Pinpoint the cell where the given text exists, returning its (x, y) midpoint coordinate. 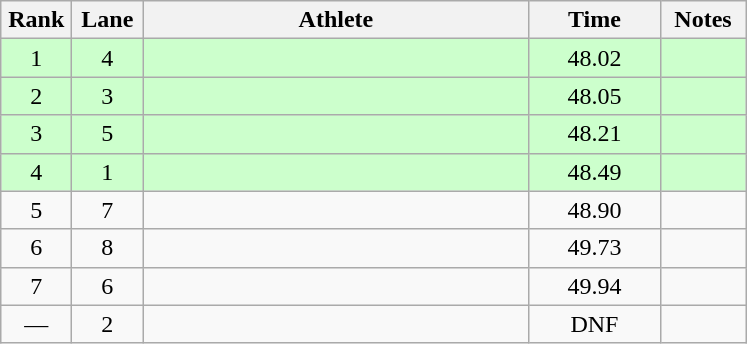
48.49 (594, 172)
49.94 (594, 286)
Lane (108, 20)
DNF (594, 324)
48.02 (594, 58)
Notes (703, 20)
48.90 (594, 210)
49.73 (594, 248)
Athlete (336, 20)
8 (108, 248)
Rank (36, 20)
48.05 (594, 96)
48.21 (594, 134)
— (36, 324)
Time (594, 20)
